From the cell containing the given text, extract its center point as (X, Y) coordinate. 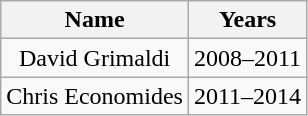
Chris Economides (95, 96)
Years (247, 20)
2008–2011 (247, 58)
2011–2014 (247, 96)
David Grimaldi (95, 58)
Name (95, 20)
